Provide the [x, y] coordinate of the cell's center where the given text is located.  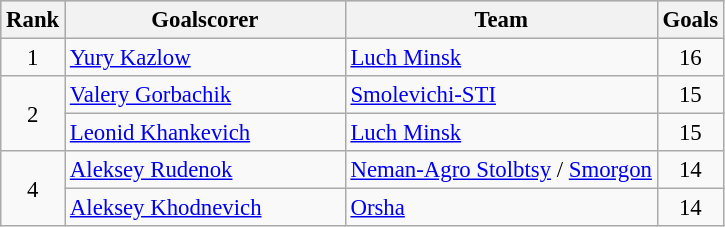
Goalscorer [206, 20]
Smolevichi-STI [501, 95]
Leonid Khankevich [206, 133]
16 [690, 58]
Aleksey Khodnevich [206, 208]
Neman-Agro Stolbtsy / Smorgon [501, 170]
Yury Kazlow [206, 58]
Orsha [501, 208]
2 [33, 114]
4 [33, 188]
Valery Gorbachik [206, 95]
1 [33, 58]
Rank [33, 20]
Goals [690, 20]
Team [501, 20]
Aleksey Rudenok [206, 170]
